From the cell containing the given text, extract its center point as [X, Y] coordinate. 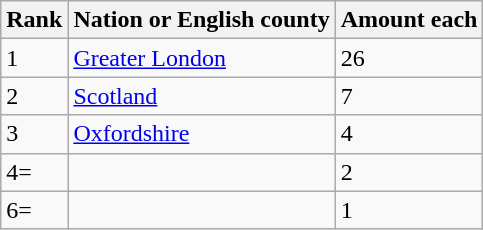
4= [34, 172]
7 [409, 96]
Greater London [202, 58]
4 [409, 134]
Nation or English county [202, 20]
26 [409, 58]
Oxfordshire [202, 134]
6= [34, 210]
Amount each [409, 20]
Rank [34, 20]
3 [34, 134]
Scotland [202, 96]
